Detect which cell encompasses the target text, then output its (X, Y) center coordinate. 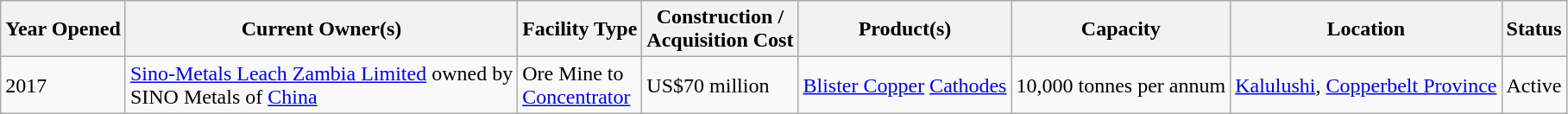
10,000 tonnes per annum (1121, 85)
US$70 million (720, 85)
Active (1534, 85)
Facility Type (580, 29)
Current Owner(s) (321, 29)
Construction /Acquisition Cost (720, 29)
Blister Copper Cathodes (904, 85)
Location (1366, 29)
Ore Mine toConcentrator (580, 85)
2017 (64, 85)
Product(s) (904, 29)
Capacity (1121, 29)
Status (1534, 29)
Kalulushi, Copperbelt Province (1366, 85)
Sino-Metals Leach Zambia Limited owned bySINO Metals of China (321, 85)
Year Opened (64, 29)
